Determine the (x, y) coordinate at the center of the cell enclosing the given text.  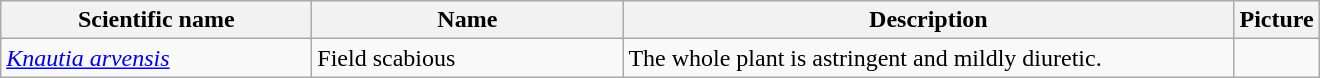
The whole plant is astringent and mildly diuretic. (928, 58)
Description (928, 20)
Name (468, 20)
Field scabious (468, 58)
Picture (1276, 20)
Scientific name (156, 20)
Knautia arvensis (156, 58)
